Determine the (X, Y) coordinate at the center of the cell enclosing the given text.  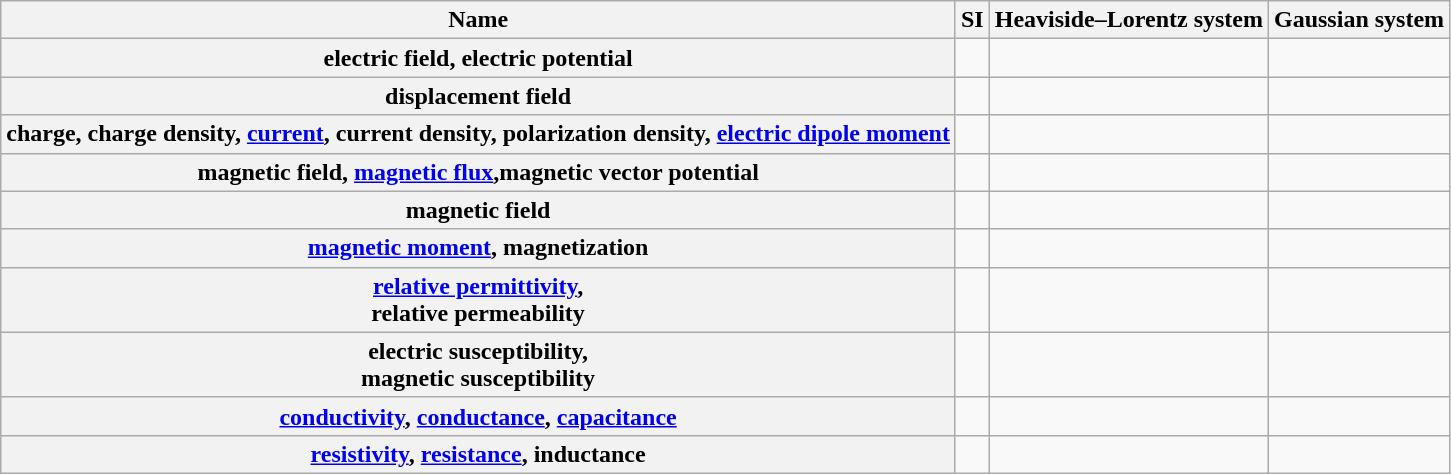
Name (478, 20)
electric susceptibility,magnetic susceptibility (478, 364)
Gaussian system (1358, 20)
resistivity, resistance, inductance (478, 454)
SI (972, 20)
relative permittivity,relative permeability (478, 300)
magnetic moment, magnetization (478, 248)
charge, charge density, current, current density, polarization density, electric dipole moment (478, 134)
Heaviside–Lorentz system (1128, 20)
conductivity, conductance, capacitance (478, 416)
magnetic field, magnetic flux,magnetic vector potential (478, 172)
displacement field (478, 96)
electric field, electric potential (478, 58)
magnetic field (478, 210)
